Pinpoint the cell where the given text exists, returning its (X, Y) midpoint coordinate. 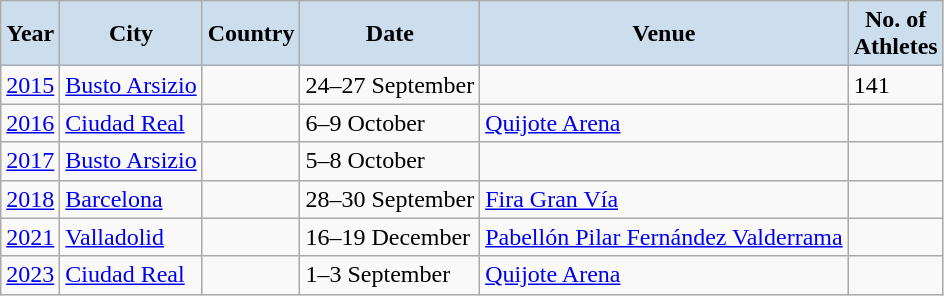
2015 (30, 85)
2021 (30, 237)
Fira Gran Vía (664, 199)
2016 (30, 123)
Date (390, 34)
24–27 September (390, 85)
City (131, 34)
Country (251, 34)
16–19 December (390, 237)
141 (896, 85)
Pabellón Pilar Fernández Valderrama (664, 237)
No. ofAthletes (896, 34)
Barcelona (131, 199)
Year (30, 34)
2018 (30, 199)
Valladolid (131, 237)
28–30 September (390, 199)
2017 (30, 161)
5–8 October (390, 161)
Venue (664, 34)
6–9 October (390, 123)
2023 (30, 275)
1–3 September (390, 275)
